From the cell containing the given text, extract its center point as [X, Y] coordinate. 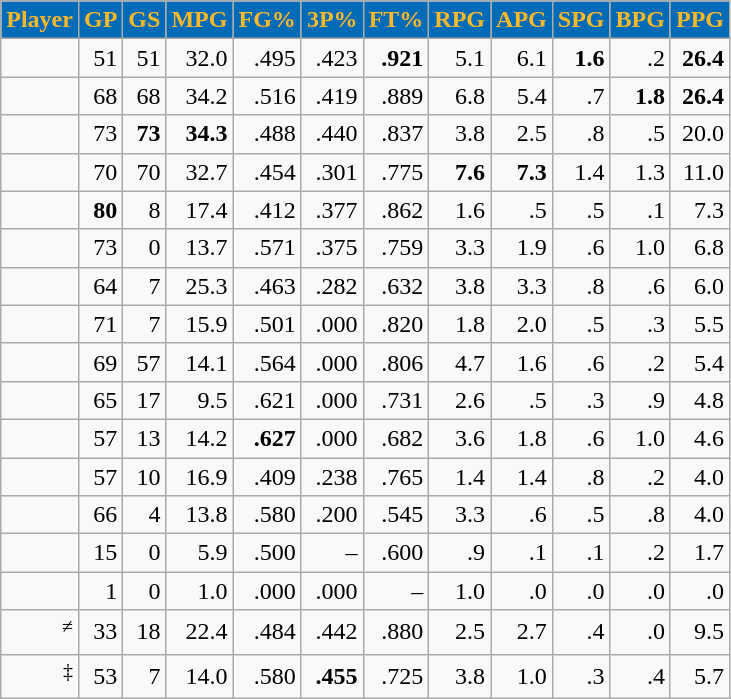
.423 [332, 58]
13 [144, 438]
18 [144, 632]
.765 [396, 477]
FT% [396, 20]
2.0 [522, 324]
13.8 [200, 515]
.495 [267, 58]
.442 [332, 632]
.564 [267, 362]
Player [40, 20]
17 [144, 400]
13.7 [200, 248]
BPG [640, 20]
22.4 [200, 632]
.200 [332, 515]
.7 [581, 96]
10 [144, 477]
14.1 [200, 362]
PPG [700, 20]
11.0 [700, 172]
.419 [332, 96]
.488 [267, 134]
.880 [396, 632]
.759 [396, 248]
4 [144, 515]
16.9 [200, 477]
.238 [332, 477]
.516 [267, 96]
34.2 [200, 96]
6.0 [700, 286]
32.7 [200, 172]
34.3 [200, 134]
4.6 [700, 438]
.837 [396, 134]
.889 [396, 96]
1.3 [640, 172]
5.9 [200, 553]
25.3 [200, 286]
7.6 [460, 172]
66 [100, 515]
.621 [267, 400]
GP [100, 20]
.545 [396, 515]
.301 [332, 172]
2.6 [460, 400]
.412 [267, 210]
APG [522, 20]
.921 [396, 58]
.806 [396, 362]
6.1 [522, 58]
.632 [396, 286]
14.2 [200, 438]
.820 [396, 324]
15.9 [200, 324]
FG% [267, 20]
.454 [267, 172]
.282 [332, 286]
MPG [200, 20]
20.0 [700, 134]
.731 [396, 400]
.500 [267, 553]
SPG [581, 20]
GS [144, 20]
1.7 [700, 553]
1 [100, 591]
80 [100, 210]
.600 [396, 553]
3.6 [460, 438]
1.9 [522, 248]
.775 [396, 172]
14.0 [200, 676]
.440 [332, 134]
.862 [396, 210]
.501 [267, 324]
17.4 [200, 210]
5.1 [460, 58]
≠ [40, 632]
4.8 [700, 400]
2.7 [522, 632]
‡ [40, 676]
32.0 [200, 58]
.455 [332, 676]
.463 [267, 286]
5.7 [700, 676]
.725 [396, 676]
53 [100, 676]
8 [144, 210]
.571 [267, 248]
33 [100, 632]
5.5 [700, 324]
15 [100, 553]
71 [100, 324]
65 [100, 400]
.409 [267, 477]
.377 [332, 210]
3P% [332, 20]
4.7 [460, 362]
.682 [396, 438]
.375 [332, 248]
64 [100, 286]
.627 [267, 438]
RPG [460, 20]
69 [100, 362]
.484 [267, 632]
